Extract the (x, y) coordinate from the center of the cell holding the provided text.  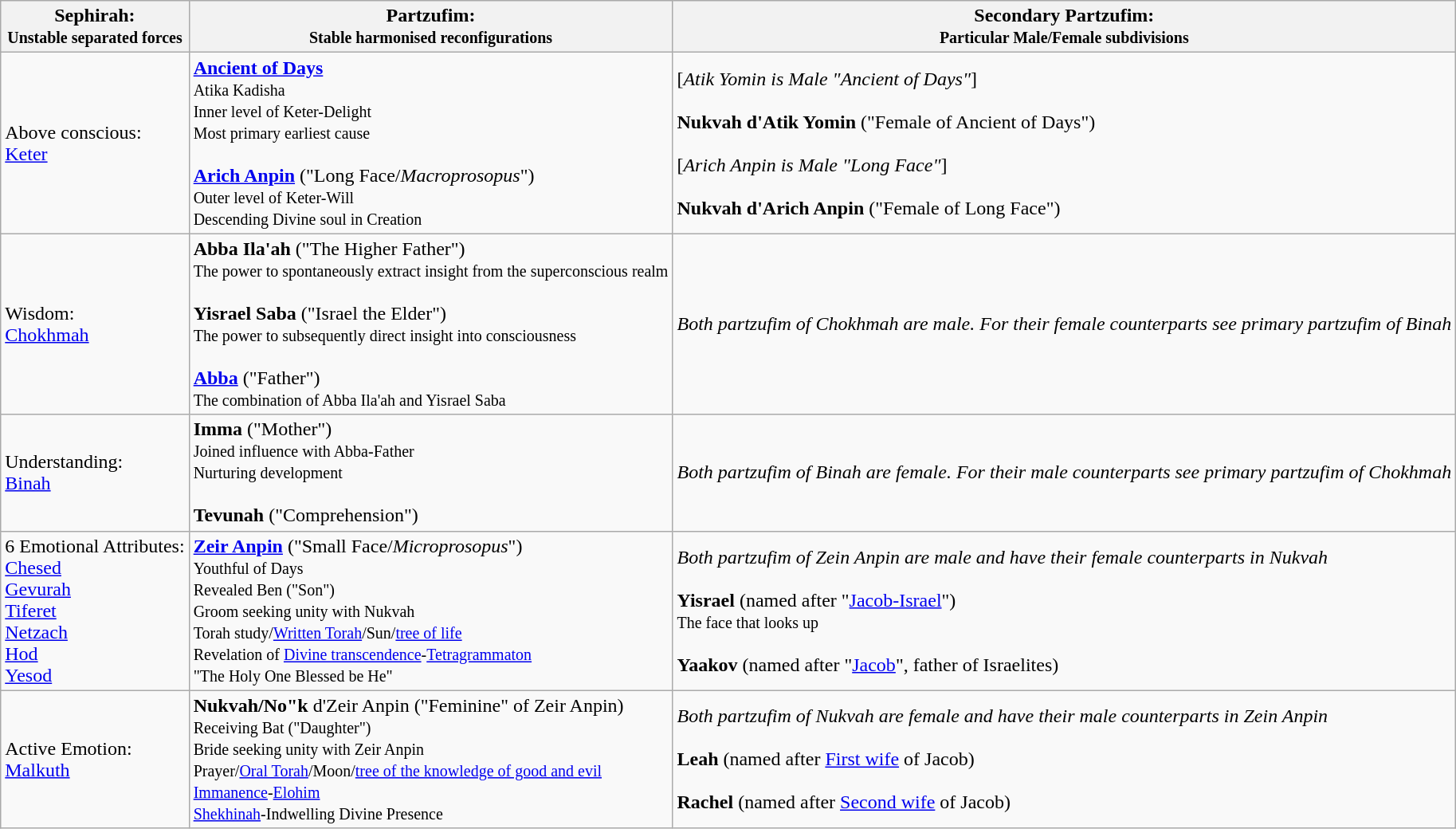
6 Emotional Attributes:ChesedGevurahTiferetNetzachHodYesod (95, 611)
Partzufim:Stable harmonised reconfigurations (430, 27)
Both partzufim of Chokhmah are male. For their female counterparts see primary partzufim of Binah (1065, 324)
Both partzufim of Binah are female. For their male counterparts see primary partzufim of Chokhmah (1065, 473)
Imma ("Mother")Joined influence with Abba-FatherNurturing developmentTevunah ("Comprehension") (430, 473)
Sephirah:Unstable separated forces (95, 27)
Secondary Partzufim:Particular Male/Female subdivisions (1065, 27)
Understanding:Binah (95, 473)
Above conscious:Keter (95, 143)
Active Emotion:Malkuth (95, 759)
Wisdom:Chokhmah (95, 324)
